Pinpoint the cell where the given text exists, returning its (x, y) midpoint coordinate. 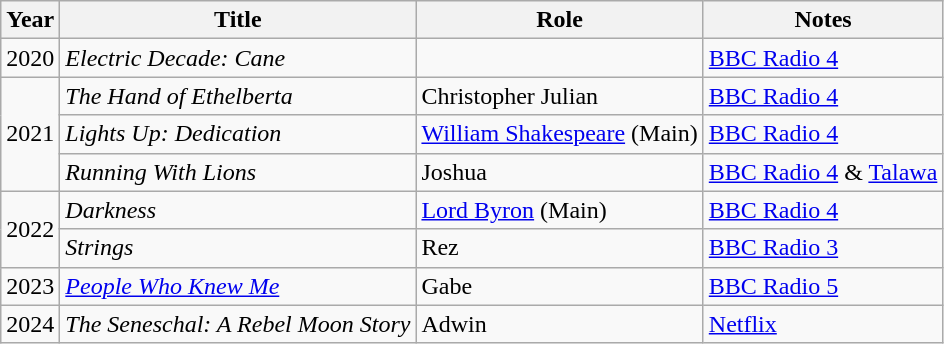
Rez (560, 248)
BBC Radio 4 & Talawa (823, 172)
Adwin (560, 324)
BBC Radio 5 (823, 286)
BBC Radio 3 (823, 248)
Role (560, 20)
2024 (30, 324)
2023 (30, 286)
2020 (30, 58)
2021 (30, 134)
The Hand of Ethelberta (238, 96)
The Seneschal: A Rebel Moon Story (238, 324)
Title (238, 20)
2022 (30, 229)
Gabe (560, 286)
People Who Knew Me (238, 286)
Christopher Julian (560, 96)
William Shakespeare (Main) (560, 134)
Lord Byron (Main) (560, 210)
Year (30, 20)
Notes (823, 20)
Running With Lions (238, 172)
Electric Decade: Cane (238, 58)
Lights Up: Dedication (238, 134)
Joshua (560, 172)
Strings (238, 248)
Netflix (823, 324)
Darkness (238, 210)
